Identify which cell holds the provided text, then report its [X, Y] central coordinate. 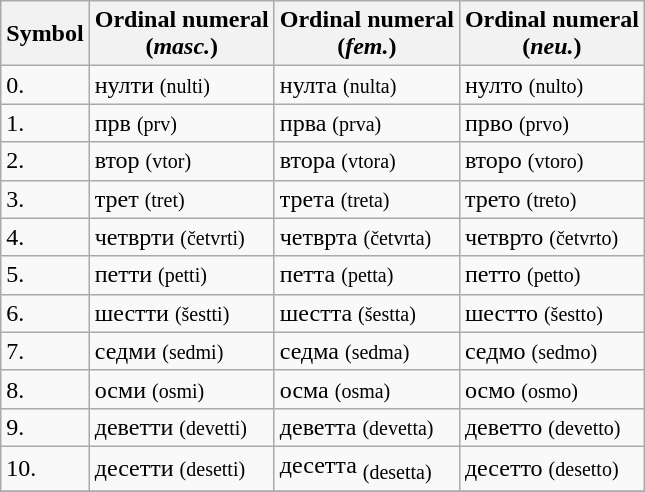
прво (prvo) [552, 123]
десетта (desetta) [366, 468]
десетто (desetto) [552, 468]
седма (sedma) [366, 351]
Symbol [45, 34]
0. [45, 85]
3. [45, 199]
деветто (devetto) [552, 427]
нулто (nulto) [552, 85]
Ordinal numeral (masc.) [182, 34]
Ordinal numeral (fem.) [366, 34]
нулта (nulta) [366, 85]
шестти (šestti) [182, 313]
седмо (sedmo) [552, 351]
втор (vtor) [182, 161]
прва (prva) [366, 123]
осми (osmi) [182, 389]
8. [45, 389]
десетти (desetti) [182, 468]
петта (petta) [366, 275]
10. [45, 468]
6. [45, 313]
четврта (četvrta) [366, 237]
осма (osma) [366, 389]
втора (vtora) [366, 161]
шестта (šestta) [366, 313]
трета (treta) [366, 199]
деветти (devetti) [182, 427]
нулти (nulti) [182, 85]
четврти (četvrti) [182, 237]
петти (petti) [182, 275]
7. [45, 351]
прв (prv) [182, 123]
5. [45, 275]
9. [45, 427]
4. [45, 237]
1. [45, 123]
осмо (osmo) [552, 389]
трет (tret) [182, 199]
трето (treto) [552, 199]
петто (petto) [552, 275]
шестто (šestto) [552, 313]
второ (vtoro) [552, 161]
деветта (devetta) [366, 427]
Ordinal numeral (neu.) [552, 34]
четврто (četvrto) [552, 237]
седми (sedmi) [182, 351]
2. [45, 161]
